Output the [X, Y] coordinate of the center of the cell containing the given text.  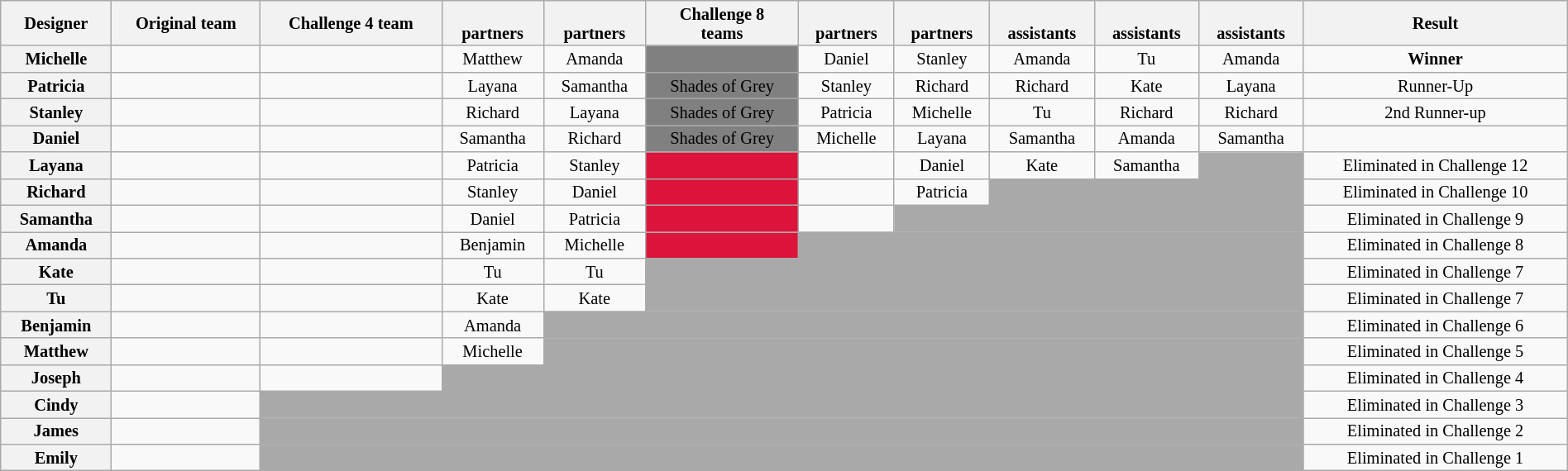
Eliminated in Challenge 12 [1436, 165]
Result [1436, 23]
James [56, 431]
Winner [1436, 59]
Joseph [56, 378]
Runner-Up [1436, 85]
Eliminated in Challenge 10 [1436, 192]
Challenge 8teams [721, 23]
Challenge 4 team [351, 23]
Eliminated in Challenge 8 [1436, 245]
Eliminated in Challenge 1 [1436, 457]
Original team [186, 23]
Eliminated in Challenge 6 [1436, 325]
2nd Runner-up [1436, 112]
Eliminated in Challenge 4 [1436, 378]
Emily [56, 457]
Eliminated in Challenge 2 [1436, 431]
Eliminated in Challenge 5 [1436, 351]
Eliminated in Challenge 3 [1436, 404]
Designer [56, 23]
Cindy [56, 404]
Eliminated in Challenge 9 [1436, 218]
